Determine the (x, y) coordinate at the center of the cell enclosing the given text.  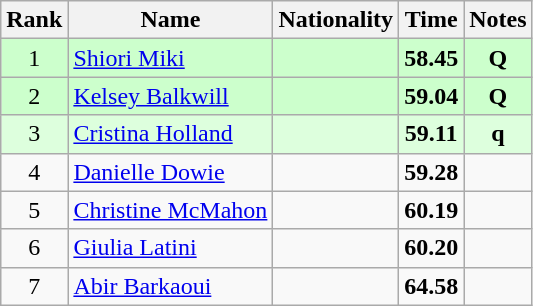
64.58 (432, 286)
Rank (34, 20)
Danielle Dowie (170, 172)
60.20 (432, 248)
1 (34, 58)
60.19 (432, 210)
4 (34, 172)
5 (34, 210)
Christine McMahon (170, 210)
Nationality (336, 20)
59.11 (432, 134)
Time (432, 20)
Notes (498, 20)
Giulia Latini (170, 248)
3 (34, 134)
59.04 (432, 96)
Shiori Miki (170, 58)
q (498, 134)
Abir Barkaoui (170, 286)
6 (34, 248)
7 (34, 286)
Kelsey Balkwill (170, 96)
58.45 (432, 58)
Cristina Holland (170, 134)
59.28 (432, 172)
2 (34, 96)
Name (170, 20)
